Find where the given text appears and provide that cell's center as [x, y] coordinate. 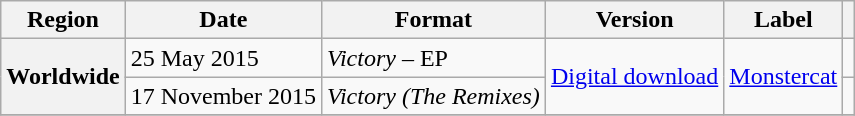
Version [634, 20]
Label [784, 20]
Victory (The Remixes) [434, 96]
17 November 2015 [223, 96]
Date [223, 20]
Worldwide [63, 77]
Digital download [634, 77]
Region [63, 20]
Monstercat [784, 77]
25 May 2015 [223, 58]
Format [434, 20]
Victory – EP [434, 58]
